Return (x, y) of the center of cell containing provided text 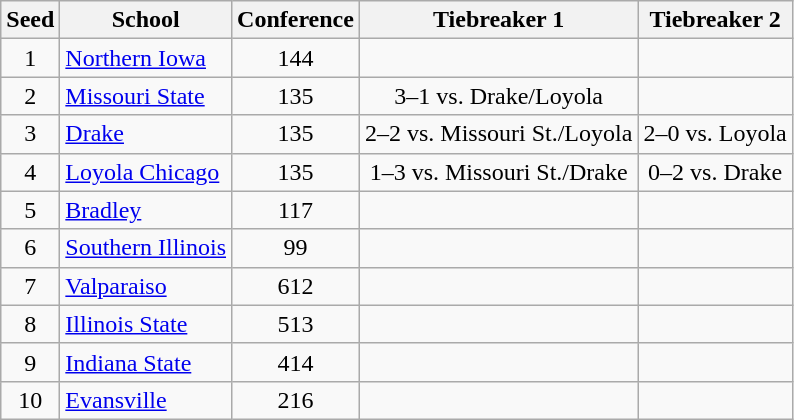
10 (30, 400)
117 (296, 210)
Seed (30, 20)
1–3 vs. Missouri St./Drake (498, 172)
99 (296, 248)
Illinois State (146, 324)
School (146, 20)
144 (296, 58)
8 (30, 324)
Tiebreaker 1 (498, 20)
Loyola Chicago (146, 172)
2–2 vs. Missouri St./Loyola (498, 134)
Indiana State (146, 362)
2–0 vs. Loyola (715, 134)
0–2 vs. Drake (715, 172)
1 (30, 58)
Valparaiso (146, 286)
3 (30, 134)
7 (30, 286)
Missouri State (146, 96)
9 (30, 362)
414 (296, 362)
Bradley (146, 210)
4 (30, 172)
513 (296, 324)
2 (30, 96)
216 (296, 400)
Drake (146, 134)
Northern Iowa (146, 58)
Southern Illinois (146, 248)
Tiebreaker 2 (715, 20)
Evansville (146, 400)
Conference (296, 20)
5 (30, 210)
3–1 vs. Drake/Loyola (498, 96)
612 (296, 286)
6 (30, 248)
